Find where the given text appears and provide that cell's center as [X, Y] coordinate. 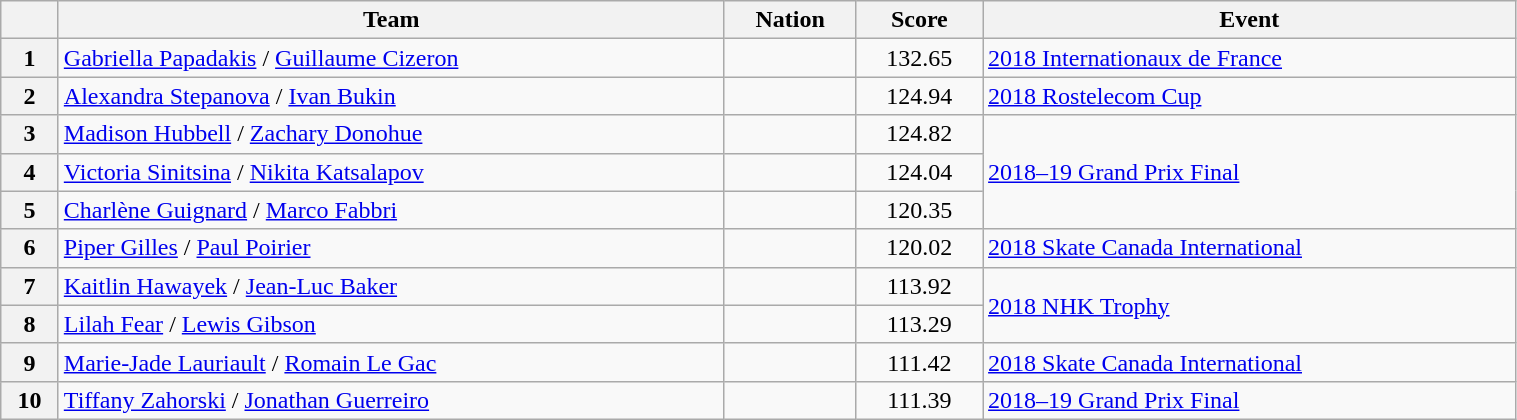
132.65 [919, 58]
8 [30, 324]
1 [30, 58]
Alexandra Stepanova / Ivan Bukin [391, 96]
113.92 [919, 286]
3 [30, 134]
Team [391, 20]
124.94 [919, 96]
113.29 [919, 324]
Charlène Guignard / Marco Fabbri [391, 210]
Gabriella Papadakis / Guillaume Cizeron [391, 58]
Score [919, 20]
Victoria Sinitsina / Nikita Katsalapov [391, 172]
120.02 [919, 248]
2018 Rostelecom Cup [1250, 96]
Lilah Fear / Lewis Gibson [391, 324]
10 [30, 400]
Nation [790, 20]
Piper Gilles / Paul Poirier [391, 248]
Marie-Jade Lauriault / Romain Le Gac [391, 362]
124.04 [919, 172]
4 [30, 172]
Kaitlin Hawayek / Jean-Luc Baker [391, 286]
120.35 [919, 210]
2018 NHK Trophy [1250, 305]
2 [30, 96]
2018 Internationaux de France [1250, 58]
6 [30, 248]
9 [30, 362]
7 [30, 286]
5 [30, 210]
111.39 [919, 400]
124.82 [919, 134]
Madison Hubbell / Zachary Donohue [391, 134]
Tiffany Zahorski / Jonathan Guerreiro [391, 400]
Event [1250, 20]
111.42 [919, 362]
